Identify which cell holds the provided text, then report its (X, Y) central coordinate. 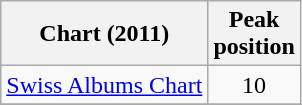
Peakposition (254, 34)
Swiss Albums Chart (104, 85)
Chart (2011) (104, 34)
10 (254, 85)
